Scan for the cell matching the given text and deliver its (X, Y) coordinate at center. 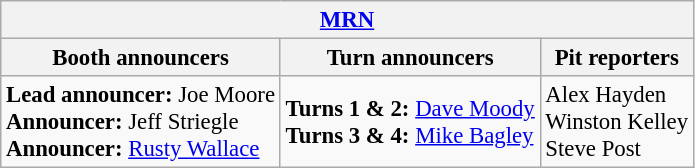
MRN (348, 20)
Booth announcers (141, 58)
Pit reporters (616, 58)
Lead announcer: Joe MooreAnnouncer: Jeff StriegleAnnouncer: Rusty Wallace (141, 122)
Turns 1 & 2: Dave MoodyTurns 3 & 4: Mike Bagley (410, 122)
Turn announcers (410, 58)
Alex HaydenWinston KelleySteve Post (616, 122)
